Extract the (X, Y) coordinate from the center of the cell holding the provided text.  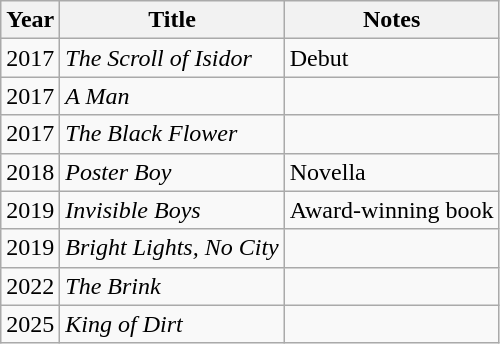
2018 (30, 172)
The Brink (172, 286)
Bright Lights, No City (172, 248)
Novella (392, 172)
The Scroll of Isidor (172, 58)
Poster Boy (172, 172)
Invisible Boys (172, 210)
Year (30, 20)
2022 (30, 286)
Title (172, 20)
A Man (172, 96)
Notes (392, 20)
2025 (30, 324)
Award-winning book (392, 210)
The Black Flower (172, 134)
Debut (392, 58)
King of Dirt (172, 324)
